From the cell containing the given text, extract its center point as [X, Y] coordinate. 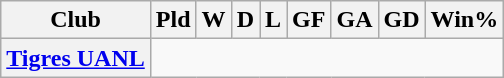
Win% [464, 20]
GA [354, 20]
GD [402, 20]
Tigres UANL [76, 58]
W [214, 20]
Club [76, 20]
GF [309, 20]
D [245, 20]
Pld [173, 20]
L [274, 20]
